Scan for the cell matching the given text and deliver its [X, Y] coordinate at center. 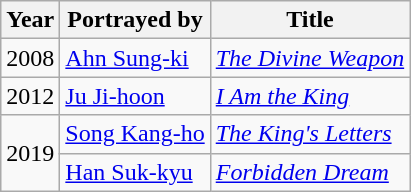
Song Kang-ho [135, 134]
2008 [30, 58]
2019 [30, 153]
Forbidden Dream [310, 172]
The Divine Weapon [310, 58]
Title [310, 20]
Ju Ji-hoon [135, 96]
Ahn Sung-ki [135, 58]
Han Suk-kyu [135, 172]
I Am the King [310, 96]
The King's Letters [310, 134]
Year [30, 20]
2012 [30, 96]
Portrayed by [135, 20]
